Pinpoint the cell where the given text exists, returning its (X, Y) midpoint coordinate. 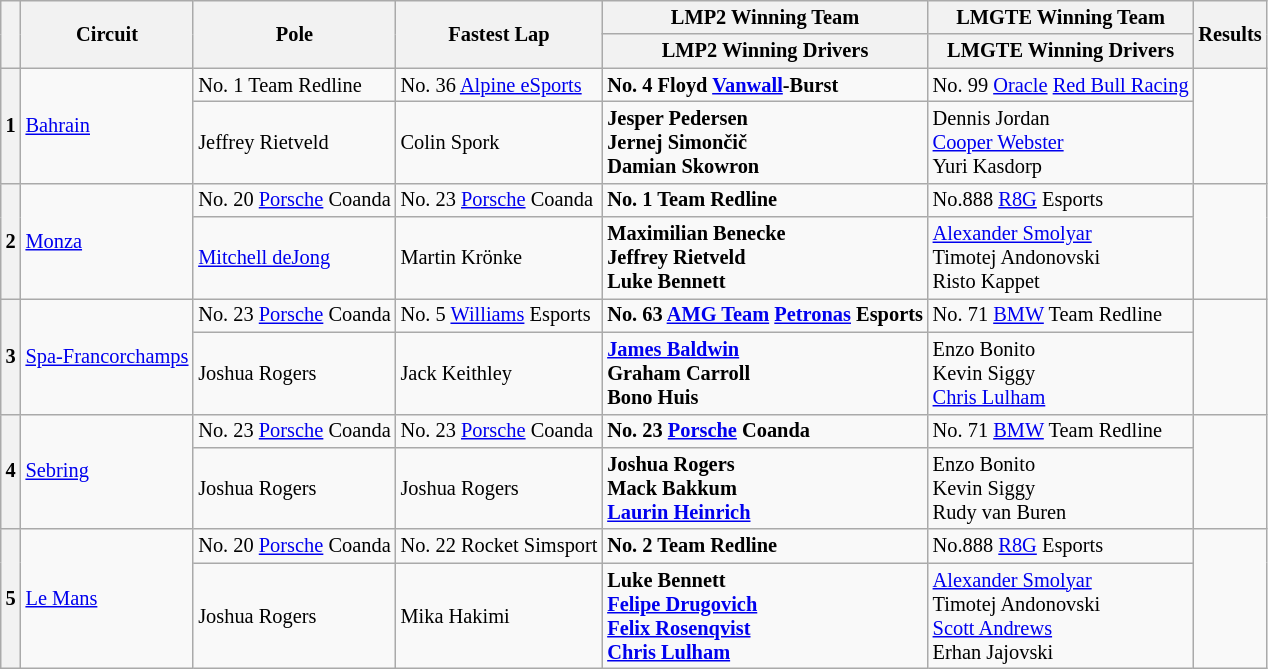
Maximilian Benecke Jeffrey Rietveld Luke Bennett (764, 258)
2 (11, 240)
LMGTE Winning Drivers (1061, 51)
Enzo Bonito Kevin Siggy Chris Lulham (1061, 373)
Enzo Bonito Kevin Siggy Rudy van Buren (1061, 488)
No. 2 Team Redline (764, 546)
No. 99 Oracle Red Bull Racing (1061, 85)
Dennis Jordan Cooper Webster Yuri Kasdorp (1061, 142)
No. 22 Rocket Simsport (500, 546)
LMP2 Winning Team (764, 17)
Spa-Francorchamps (108, 356)
No. 5 Williams Esports (500, 315)
Mitchell deJong (294, 258)
Bahrain (108, 126)
Pole (294, 34)
1 (11, 126)
5 (11, 598)
Monza (108, 240)
Alexander Smolyar Timotej Andonovski Scott Andrews Erhan Jajovski (1061, 616)
Fastest Lap (500, 34)
Jack Keithley (500, 373)
Luke Bennett Felipe Drugovich Felix Rosenqvist Chris Lulham (764, 616)
Le Mans (108, 598)
No. 4 Floyd Vanwall-Burst (764, 85)
Joshua Rogers Mack Bakkum Laurin Heinrich (764, 488)
Alexander Smolyar Timotej Andonovski Risto Kappet (1061, 258)
James Baldwin Graham Carroll Bono Huis (764, 373)
Jeffrey Rietveld (294, 142)
Results (1230, 34)
Jesper Pedersen Jernej Simončič Damian Skowron (764, 142)
Mika Hakimi (500, 616)
No. 36 Alpine eSports (500, 85)
Circuit (108, 34)
3 (11, 356)
Colin Spork (500, 142)
LMP2 Winning Drivers (764, 51)
Sebring (108, 472)
4 (11, 472)
LMGTE Winning Team (1061, 17)
No. 63 AMG Team Petronas Esports (764, 315)
Martin Krönke (500, 258)
